Scan for the cell matching the given text and deliver its (x, y) coordinate at center. 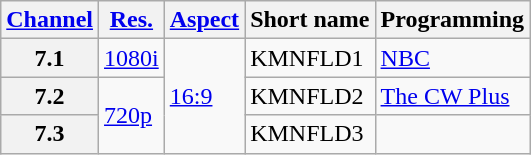
Channel (50, 20)
7.1 (50, 58)
Programming (452, 20)
KMNFLD3 (310, 134)
KMNFLD1 (310, 58)
7.3 (50, 134)
Aspect (204, 20)
1080i (132, 58)
720p (132, 115)
Res. (132, 20)
The CW Plus (452, 96)
7.2 (50, 96)
Short name (310, 20)
16:9 (204, 96)
NBC (452, 58)
KMNFLD2 (310, 96)
